From the cell containing the given text, extract its center point as [X, Y] coordinate. 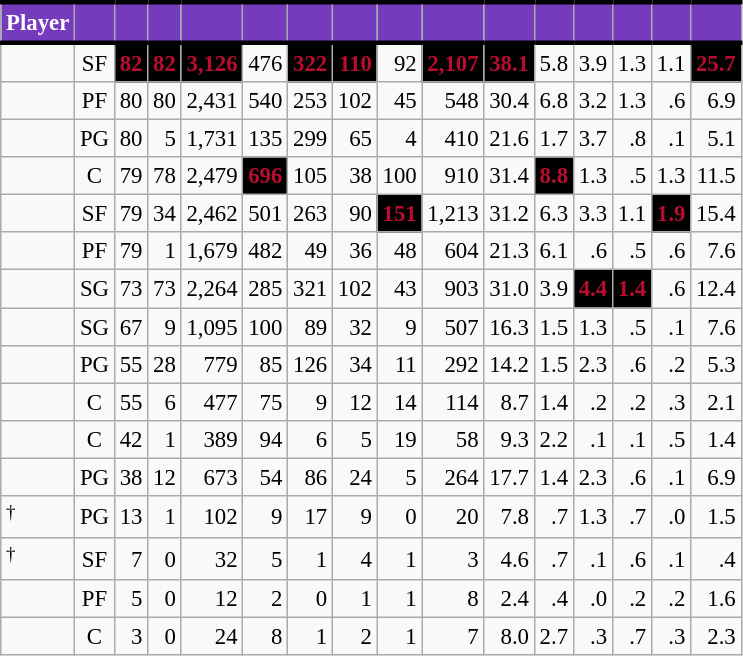
6.3 [554, 214]
2,107 [453, 62]
65 [354, 139]
903 [453, 289]
43 [400, 289]
263 [310, 214]
126 [310, 364]
17.7 [509, 477]
548 [453, 101]
135 [266, 139]
1.7 [554, 139]
31.4 [509, 176]
3.2 [592, 101]
2,431 [212, 101]
48 [400, 251]
604 [453, 251]
36 [354, 251]
2.1 [716, 402]
.8 [632, 139]
696 [266, 176]
30.4 [509, 101]
5.1 [716, 139]
8.7 [509, 402]
1,213 [453, 214]
16.3 [509, 327]
89 [310, 327]
4.6 [509, 559]
58 [453, 439]
299 [310, 139]
2.7 [554, 637]
21.3 [509, 251]
779 [212, 364]
476 [266, 62]
21.6 [509, 139]
1.9 [672, 214]
45 [400, 101]
31.0 [509, 289]
410 [453, 139]
15.4 [716, 214]
264 [453, 477]
8.0 [509, 637]
11 [400, 364]
322 [310, 62]
3,126 [212, 62]
105 [310, 176]
540 [266, 101]
7.8 [509, 517]
9.3 [509, 439]
92 [400, 62]
2,462 [212, 214]
389 [212, 439]
477 [212, 402]
114 [453, 402]
5.3 [716, 364]
28 [164, 364]
1.6 [716, 599]
85 [266, 364]
4.4 [592, 289]
13 [130, 517]
5.8 [554, 62]
1,679 [212, 251]
673 [212, 477]
20 [453, 517]
285 [266, 289]
31.2 [509, 214]
17 [310, 517]
507 [453, 327]
94 [266, 439]
42 [130, 439]
482 [266, 251]
49 [310, 251]
292 [453, 364]
38.1 [509, 62]
321 [310, 289]
11.5 [716, 176]
67 [130, 327]
3.3 [592, 214]
1,731 [212, 139]
2.4 [509, 599]
14 [400, 402]
2,264 [212, 289]
54 [266, 477]
110 [354, 62]
2.2 [554, 439]
75 [266, 402]
90 [354, 214]
151 [400, 214]
910 [453, 176]
2,479 [212, 176]
3.7 [592, 139]
19 [400, 439]
501 [266, 214]
253 [310, 101]
78 [164, 176]
25.7 [716, 62]
12.4 [716, 289]
14.2 [509, 364]
6.1 [554, 251]
1,095 [212, 327]
Player [38, 22]
86 [310, 477]
6.8 [554, 101]
8.8 [554, 176]
